Determine the (x, y) coordinate at the center of the cell enclosing the given text.  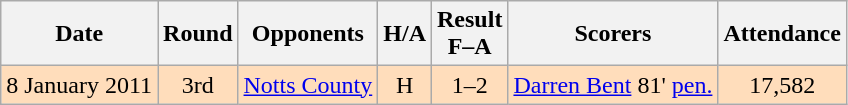
H (405, 85)
H/A (405, 34)
Attendance (782, 34)
17,582 (782, 85)
8 January 2011 (80, 85)
1–2 (470, 85)
Notts County (308, 85)
ResultF–A (470, 34)
Opponents (308, 34)
3rd (198, 85)
Round (198, 34)
Darren Bent 81' pen. (613, 85)
Date (80, 34)
Scorers (613, 34)
